Return the (X, Y) coordinate for the center point of the cell that contains the specified text.  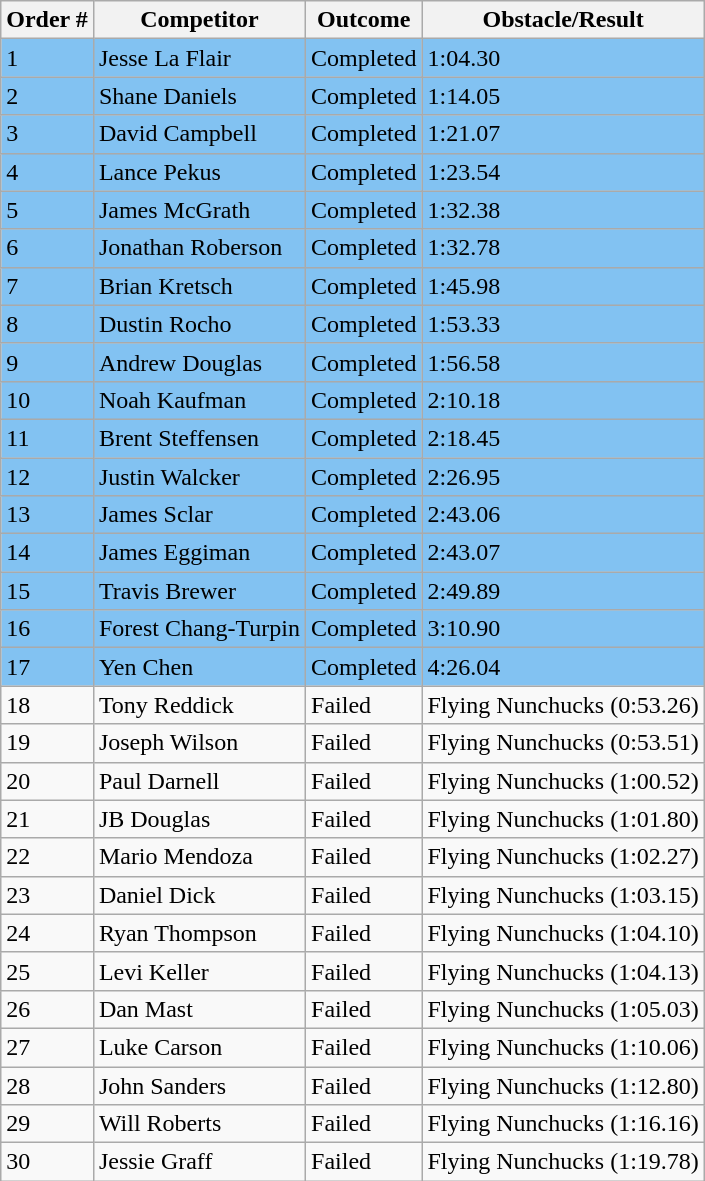
Flying Nunchucks (1:03.15) (563, 895)
1:04.30 (563, 58)
Shane Daniels (199, 96)
11 (48, 438)
Flying Nunchucks (0:53.51) (563, 743)
19 (48, 743)
1:14.05 (563, 96)
1:21.07 (563, 134)
29 (48, 1124)
John Sanders (199, 1085)
Paul Darnell (199, 781)
Dustin Rocho (199, 324)
24 (48, 933)
Will Roberts (199, 1124)
Flying Nunchucks (1:02.27) (563, 857)
Flying Nunchucks (0:53.26) (563, 705)
Flying Nunchucks (1:00.52) (563, 781)
1:45.98 (563, 286)
2 (48, 96)
2:49.89 (563, 591)
3 (48, 134)
1:56.58 (563, 362)
2:18.45 (563, 438)
8 (48, 324)
Justin Walcker (199, 477)
Levi Keller (199, 971)
2:43.07 (563, 553)
28 (48, 1085)
Brian Kretsch (199, 286)
Order # (48, 20)
Travis Brewer (199, 591)
Flying Nunchucks (1:04.13) (563, 971)
1:23.54 (563, 172)
15 (48, 591)
Flying Nunchucks (1:05.03) (563, 1009)
Jonathan Roberson (199, 248)
Flying Nunchucks (1:12.80) (563, 1085)
Flying Nunchucks (1:19.78) (563, 1162)
13 (48, 515)
12 (48, 477)
5 (48, 210)
2:26.95 (563, 477)
Jessie Graff (199, 1162)
23 (48, 895)
21 (48, 819)
20 (48, 781)
1 (48, 58)
David Campbell (199, 134)
1:32.38 (563, 210)
4:26.04 (563, 667)
30 (48, 1162)
Tony Reddick (199, 705)
7 (48, 286)
Forest Chang-Turpin (199, 629)
16 (48, 629)
2:10.18 (563, 400)
JB Douglas (199, 819)
Joseph Wilson (199, 743)
Flying Nunchucks (1:01.80) (563, 819)
Andrew Douglas (199, 362)
17 (48, 667)
25 (48, 971)
22 (48, 857)
Dan Mast (199, 1009)
Competitor (199, 20)
18 (48, 705)
9 (48, 362)
Brent Steffensen (199, 438)
14 (48, 553)
27 (48, 1047)
James Sclar (199, 515)
1:53.33 (563, 324)
Flying Nunchucks (1:10.06) (563, 1047)
Noah Kaufman (199, 400)
James Eggiman (199, 553)
26 (48, 1009)
3:10.90 (563, 629)
Flying Nunchucks (1:04.10) (563, 933)
Ryan Thompson (199, 933)
6 (48, 248)
James McGrath (199, 210)
Flying Nunchucks (1:16.16) (563, 1124)
10 (48, 400)
1:32.78 (563, 248)
Mario Mendoza (199, 857)
Jesse La Flair (199, 58)
Yen Chen (199, 667)
Obstacle/Result (563, 20)
Luke Carson (199, 1047)
Outcome (364, 20)
Daniel Dick (199, 895)
2:43.06 (563, 515)
4 (48, 172)
Lance Pekus (199, 172)
